For the text-containing cell, return its midpoint in (X, Y) coordinate format. 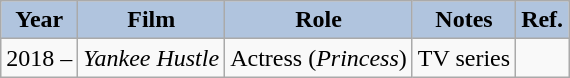
TV series (464, 58)
Film (152, 20)
2018 – (40, 58)
Year (40, 20)
Actress (Princess) (319, 58)
Notes (464, 20)
Role (319, 20)
Ref. (542, 20)
Yankee Hustle (152, 58)
